Search for the cell housing the specified text and yield its [X, Y] center coordinate. 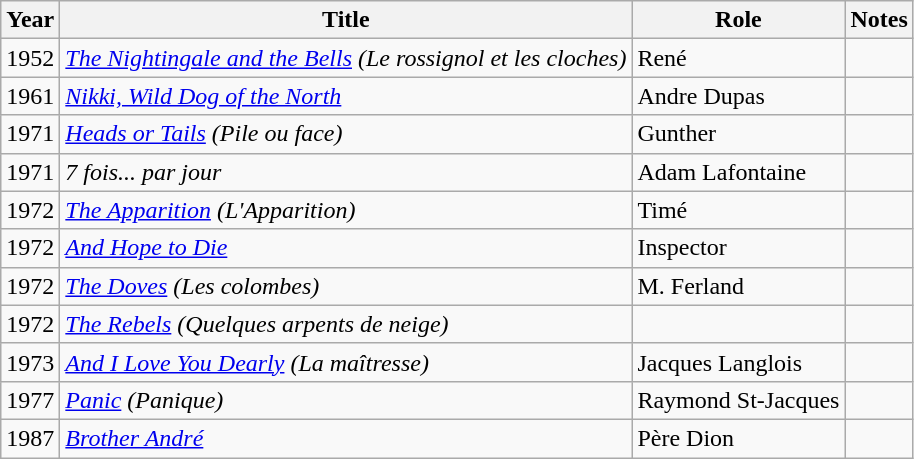
Inspector [738, 248]
Adam Lafontaine [738, 172]
The Doves (Les colombes) [346, 286]
Panic (Panique) [346, 400]
Year [30, 20]
1973 [30, 362]
1977 [30, 400]
Andre Dupas [738, 96]
Title [346, 20]
Notes [879, 20]
Raymond St-Jacques [738, 400]
René [738, 58]
Brother André [346, 438]
Nikki, Wild Dog of the North [346, 96]
Jacques Langlois [738, 362]
7 fois... par jour [346, 172]
1961 [30, 96]
The Apparition (L'Apparition) [346, 210]
Gunther [738, 134]
The Nightingale and the Bells (Le rossignol et les cloches) [346, 58]
And I Love You Dearly (La maîtresse) [346, 362]
1987 [30, 438]
Père Dion [738, 438]
And Hope to Die [346, 248]
Heads or Tails (Pile ou face) [346, 134]
The Rebels (Quelques arpents de neige) [346, 324]
Role [738, 20]
M. Ferland [738, 286]
Timé [738, 210]
1952 [30, 58]
